Provide the (x, y) coordinate of the cell's center where the given text is located.  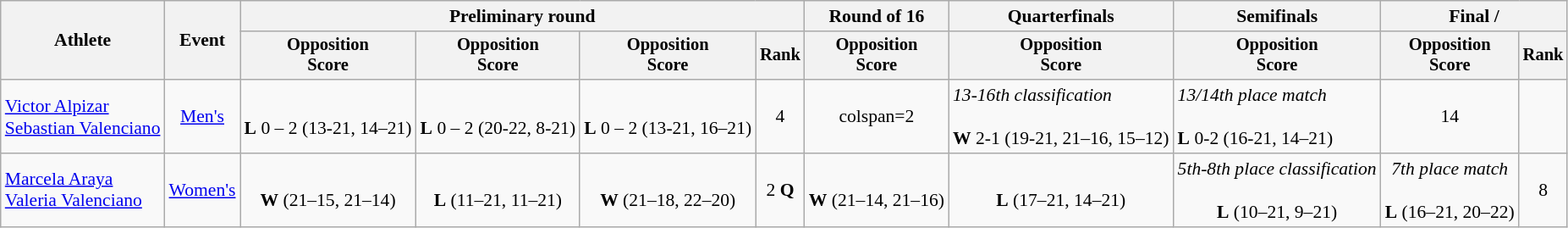
W (21–18, 22–20) (668, 190)
Final / (1474, 16)
8 (1543, 190)
13/14th place match L 0-2 (16-21, 14–21) (1278, 117)
2 Q (780, 190)
L (11–21, 11–21) (498, 190)
L (17–21, 14–21) (1061, 190)
L 0 – 2 (20-22, 8-21) (498, 117)
W (21–14, 21–16) (877, 190)
Victor AlpizarSebastian Valenciano (83, 117)
Men's (203, 117)
L 0 – 2 (13-21, 14–21) (328, 117)
Athlete (83, 41)
L 0 – 2 (13-21, 16–21) (668, 117)
14 (1450, 117)
7th place matchL (16–21, 20–22) (1450, 190)
Quarterfinals (1061, 16)
colspan=2 (877, 117)
13-16th classification W 2-1 (19-21, 21–16, 15–12) (1061, 117)
4 (780, 117)
Semifinals (1278, 16)
Preliminary round (523, 16)
5th-8th place classificationL (10–21, 9–21) (1278, 190)
Round of 16 (877, 16)
Marcela ArayaValeria Valenciano (83, 190)
Women's (203, 190)
Event (203, 41)
W (21–15, 21–14) (328, 190)
